Provide the [X, Y] coordinate of the cell's center where the given text is located.  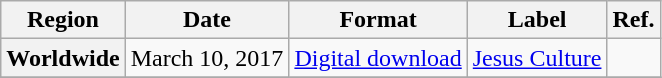
Ref. [634, 20]
Worldwide [63, 58]
Region [63, 20]
Format [378, 20]
Jesus Culture [537, 58]
March 10, 2017 [207, 58]
Date [207, 20]
Label [537, 20]
Digital download [378, 58]
